Capture the cell that displays the provided text and extract its (x, y) central coordinate. 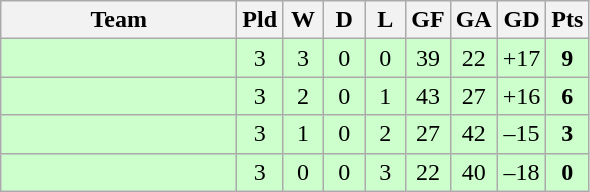
9 (568, 58)
–18 (522, 172)
W (304, 20)
GD (522, 20)
40 (474, 172)
+16 (522, 96)
GF (428, 20)
Pld (260, 20)
42 (474, 134)
–15 (522, 134)
6 (568, 96)
+17 (522, 58)
39 (428, 58)
Team (119, 20)
L (386, 20)
Pts (568, 20)
D (344, 20)
GA (474, 20)
43 (428, 96)
